Scan for the cell matching the given text and deliver its (x, y) coordinate at center. 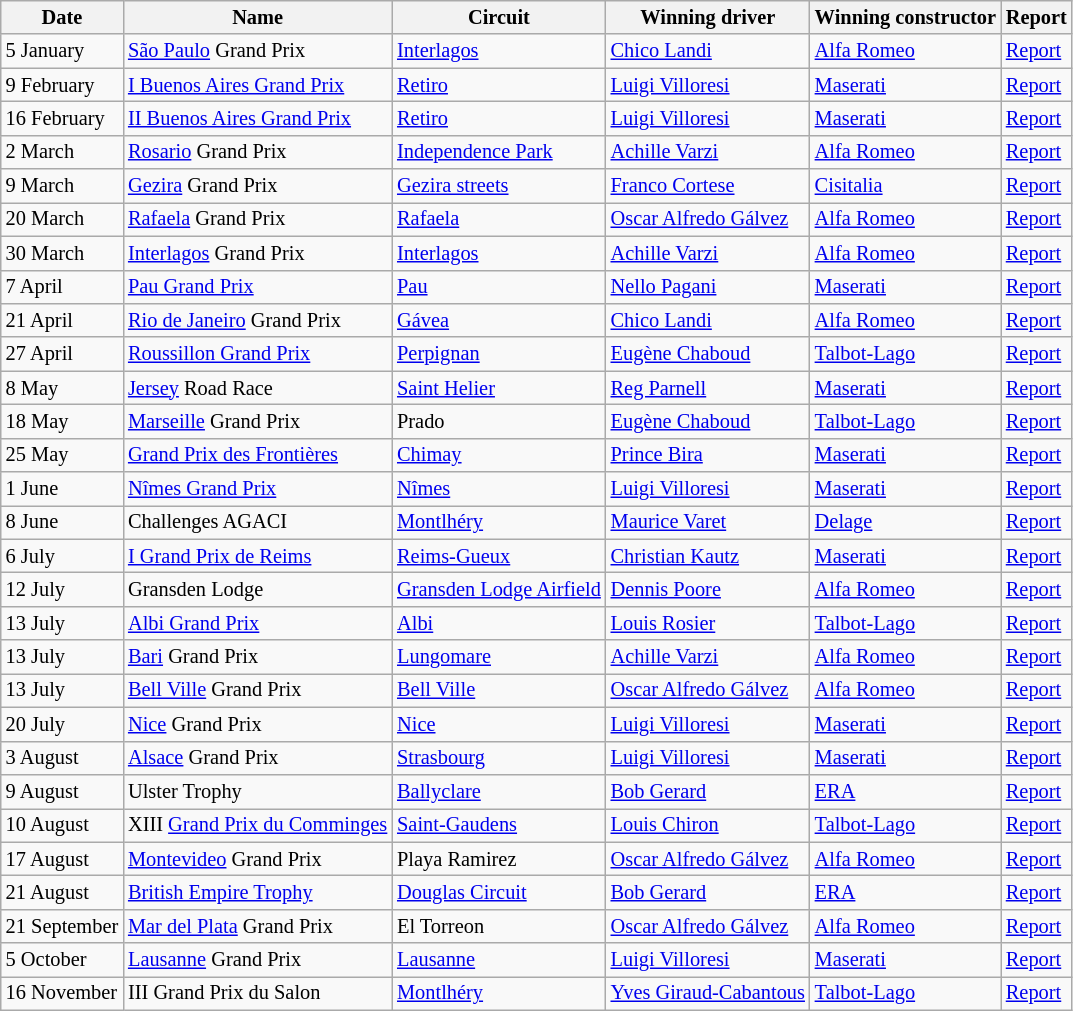
Bell Ville (499, 690)
Interlagos Grand Prix (258, 253)
Louis Rosier (708, 623)
6 July (62, 556)
27 April (62, 354)
16 February (62, 118)
8 June (62, 522)
Albi (499, 623)
Nice Grand Prix (258, 724)
Lausanne (499, 960)
Christian Kautz (708, 556)
1 June (62, 489)
Saint Helier (499, 388)
Gezira Grand Prix (258, 186)
Winning driver (708, 17)
16 November (62, 993)
Roussillon Grand Prix (258, 354)
9 February (62, 85)
Bari Grand Prix (258, 657)
São Paulo Grand Prix (258, 51)
Rafaela (499, 219)
Rosario Grand Prix (258, 152)
Lungomare (499, 657)
20 March (62, 219)
Rio de Janeiro Grand Prix (258, 320)
Rafaela Grand Prix (258, 219)
Lausanne Grand Prix (258, 960)
British Empire Trophy (258, 892)
I Grand Prix de Reims (258, 556)
II Buenos Aires Grand Prix (258, 118)
Reg Parnell (708, 388)
Yves Giraud-Cabantous (708, 993)
7 April (62, 287)
21 April (62, 320)
El Torreon (499, 926)
10 August (62, 825)
Montevideo Grand Prix (258, 859)
9 March (62, 186)
Prince Bira (708, 455)
Franco Cortese (708, 186)
XIII Grand Prix du Comminges (258, 825)
Pau Grand Prix (258, 287)
Strasbourg (499, 758)
Cisitalia (906, 186)
Saint-Gaudens (499, 825)
21 September (62, 926)
I Buenos Aires Grand Prix (258, 85)
Gransden Lodge (258, 589)
Perpignan (499, 354)
Dennis Poore (708, 589)
Reims-Gueux (499, 556)
Grand Prix des Frontières (258, 455)
Chimay (499, 455)
Prado (499, 421)
Albi Grand Prix (258, 623)
Gezira streets (499, 186)
Nello Pagani (708, 287)
2 March (62, 152)
Louis Chiron (708, 825)
Ulster Trophy (258, 791)
30 March (62, 253)
Jersey Road Race (258, 388)
12 July (62, 589)
Gransden Lodge Airfield (499, 589)
Playa Ramirez (499, 859)
Circuit (499, 17)
Pau (499, 287)
Challenges AGACI (258, 522)
Winning constructor (906, 17)
20 July (62, 724)
Bell Ville Grand Prix (258, 690)
5 October (62, 960)
9 August (62, 791)
Marseille Grand Prix (258, 421)
Nîmes Grand Prix (258, 489)
25 May (62, 455)
Gávea (499, 320)
5 January (62, 51)
Mar del Plata Grand Prix (258, 926)
Douglas Circuit (499, 892)
Ballyclare (499, 791)
Maurice Varet (708, 522)
Alsace Grand Prix (258, 758)
8 May (62, 388)
18 May (62, 421)
21 August (62, 892)
Date (62, 17)
Name (258, 17)
Delage (906, 522)
Nice (499, 724)
III Grand Prix du Salon (258, 993)
Nîmes (499, 489)
Independence Park (499, 152)
17 August (62, 859)
3 August (62, 758)
